Determine the [x, y] coordinate at the center of the cell enclosing the given text.  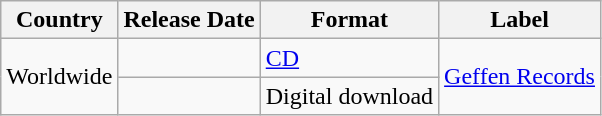
Worldwide [60, 77]
Geffen Records [520, 77]
Release Date [189, 20]
Format [349, 20]
Label [520, 20]
Digital download [349, 96]
Country [60, 20]
CD [349, 58]
